Scan for the cell matching the given text and deliver its (X, Y) coordinate at center. 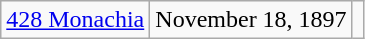
November 18, 1897 (251, 20)
428 Monachia (76, 20)
